Search for the cell housing the specified text and yield its (X, Y) center coordinate. 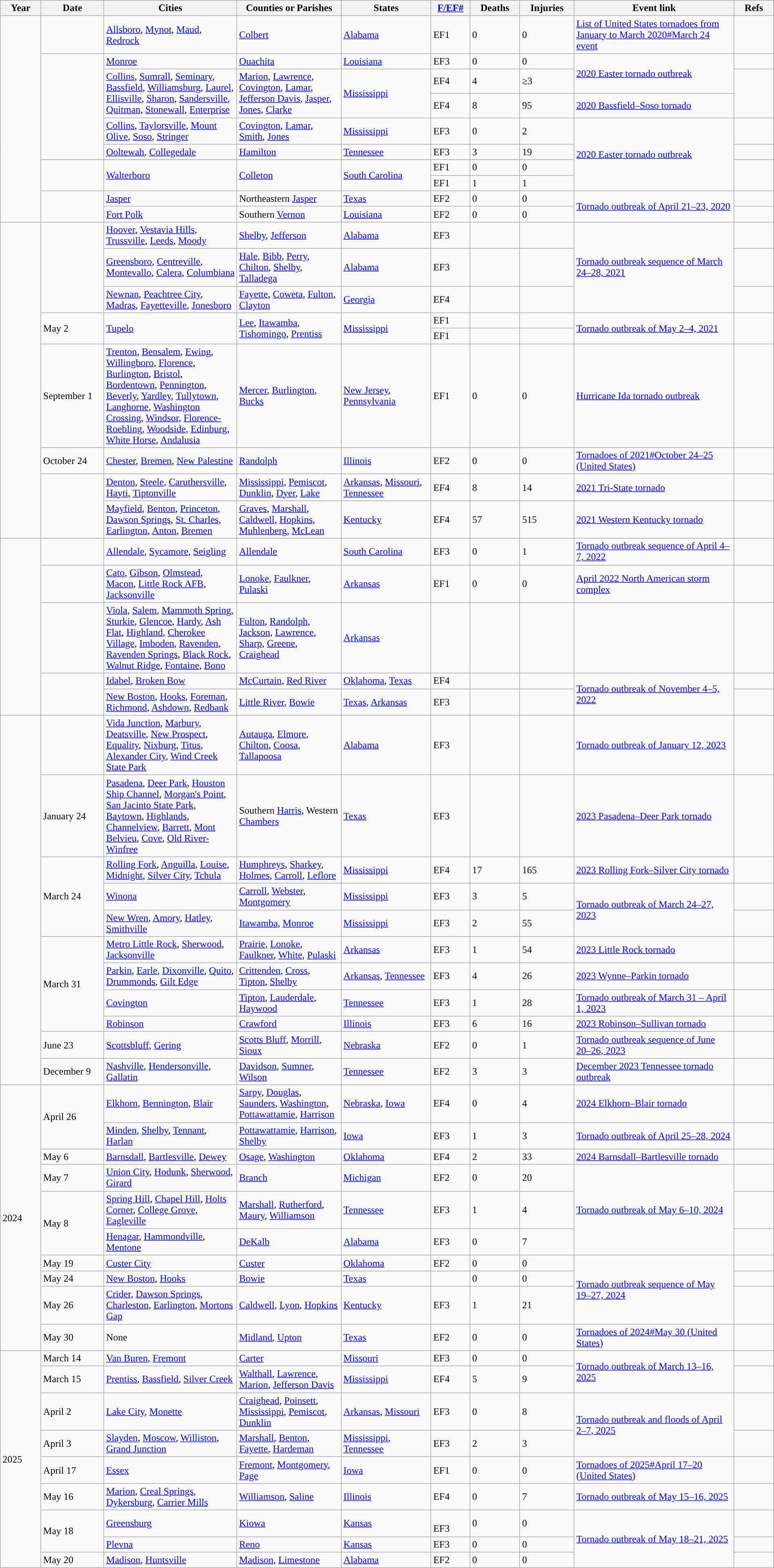
Covington, Lamar, Smith, Jones (289, 131)
Georgia (386, 299)
2023 Little Rock tornado (654, 950)
F/EF# (451, 8)
Tornado outbreak of April 21–23, 2020 (654, 206)
2023 Rolling Fork–Silver City tornado (654, 870)
2021 Western Kentucky tornado (654, 520)
515 (547, 520)
16 (547, 1024)
Fremont, Montgomery, Page (289, 1470)
28 (547, 1003)
Tornadoes of 2025#April 17–20 (United States) (654, 1470)
Denton, Steele, Caruthersville, Hayti, Tiptonville (171, 488)
None (171, 1337)
December 2023 Tennessee tornado outbreak (654, 1072)
Mississippi, Tennessee (386, 1443)
Pottawattamie, Harrison, Shelby (289, 1135)
95 (547, 105)
54 (547, 950)
May 19 (72, 1263)
Slayden, Moscow, Williston, Grand Junction (171, 1443)
Winona (171, 896)
Marshall, Rutherford, Maury, Williamson (289, 1210)
Nebraska, Iowa (386, 1104)
Ooltewah, Collegedale (171, 152)
Reno (289, 1544)
57 (495, 520)
Southern Harris, Western Chambers (289, 816)
55 (547, 923)
New Jersey, Pennsylvania (386, 396)
19 (547, 152)
2023 Wynne–Parkin tornado (654, 976)
Tornado outbreak of May 15–16, 2025 (654, 1497)
Barnsdall, Bartlesville, Dewey (171, 1157)
Custer City (171, 1263)
Madison, Huntsville (171, 1560)
Event link (654, 8)
Cato, Gibson, Olmstead, Macon, Little Rock AFB, Jacksonville (171, 584)
Cities (171, 8)
Refs (754, 8)
Bowie (289, 1278)
March 14 (72, 1358)
Newnan, Peachtree City, Madras, Fayetteville, Jonesboro (171, 299)
April 17 (72, 1470)
Jasper (171, 199)
2021 Tri-State tornado (654, 488)
March 31 (72, 984)
Randolph (289, 461)
Vida Junction, Marbury, Deatsville, New Prospect, Equality, Nixburg, Titus, Alexander City, Wind Creek State Park (171, 745)
January 24 (72, 816)
Shelby, Jefferson (289, 235)
Arkansas, Missouri (386, 1412)
Carter (289, 1358)
Carroll, Webster, Montgomery (289, 896)
Kiowa (289, 1523)
Mississippi, Pemiscot, Dunklin, Dyer, Lake (289, 488)
May 24 (72, 1278)
April 2022 North American storm complex (654, 584)
Scotts Bluff, Morrill, Sioux (289, 1045)
Colleton (289, 175)
Minden, Shelby, Tennant, Harlan (171, 1135)
Mercer, Burlington, Bucks (289, 396)
Crawford (289, 1024)
May 18 (72, 1531)
McCurtain, Red River (289, 681)
Hurricane Ida tornado outbreak (654, 396)
Tornado outbreak of March 24–27, 2023 (654, 910)
Tornado outbreak of May 2–4, 2021 (654, 328)
Spring Hill, Chapel Hill, Holts Corner, College Grove, Eagleville (171, 1210)
Ouachita (289, 61)
Nebraska (386, 1045)
May 8 (72, 1223)
Little River, Bowie (289, 702)
Crittenden, Cross, Tipton, Shelby (289, 976)
New Wren, Amory, Hatley, Smithville (171, 923)
April 26 (72, 1117)
17 (495, 870)
Hale, Bibb, Perry, Chilton, Shelby, Talladega (289, 267)
Hoover, Vestavia Hills, Trussville, Leeds, Moody (171, 235)
Fulton, Randolph, Jackson, Lawrence, Sharp, Greene, Craighead (289, 638)
May 26 (72, 1305)
Walterboro (171, 175)
September 1 (72, 396)
Fayette, Coweta, Fulton, Clayton (289, 299)
Tornado outbreak of January 12, 2023 (654, 745)
Tornado outbreak of April 25–28, 2024 (654, 1135)
165 (547, 870)
2024 Elkhorn–Blair tornado (654, 1104)
Idabel, Broken Bow (171, 681)
List of United States tornadoes from January to March 2020#March 24 event (654, 35)
December 9 (72, 1072)
Prairie, Lonoke, Faulkner, White, Pulaski (289, 950)
2023 Robinson–Sullivan tornado (654, 1024)
Marion, Creal Springs, Dykersburg, Carrier Mills (171, 1497)
DeKalb (289, 1242)
Tornado outbreak sequence of April 4–7, 2022 (654, 551)
Allendale, Sycamore, Seigling (171, 551)
Allendale (289, 551)
Walthall, Lawrence, Marion, Jefferson Davis (289, 1380)
May 20 (72, 1560)
States (386, 8)
Craighead, Poinsett, Mississippi, Pemiscot, Dunklin (289, 1412)
Date (72, 8)
Missouri (386, 1358)
Injuries (547, 8)
Nashville, Hendersonville, Gallatin (171, 1072)
Robinson (171, 1024)
New Boston, Hooks (171, 1278)
2020 Bassfield–Soso tornado (654, 105)
Michigan (386, 1178)
6 (495, 1024)
Sarpy, Douglas, Saunders, Washington, Pottawattamie, Harrison (289, 1104)
Lee, Itawamba, Tishomingo, Prentiss (289, 328)
Elkhorn, Bennington, Blair (171, 1104)
June 23 (72, 1045)
2025 (21, 1459)
Arkansas, Missouri, Tennessee (386, 488)
Tornadoes of 2024#May 30 (United States) (654, 1337)
Monroe (171, 61)
Allsboro, Mynot, Maud, Redrock (171, 35)
March 15 (72, 1380)
May 7 (72, 1178)
April 2 (72, 1412)
Davidson, Sumner, Wilson (289, 1072)
Rolling Fork, Anguilla, Louise, Midnight, Silver City, Tchula (171, 870)
Tipton, Lauderdale, Haywood (289, 1003)
Tornado outbreak of March 31 – April 1, 2023 (654, 1003)
Custer (289, 1263)
26 (547, 976)
Parkin, Earle, Dixonville, Quito, Drummonds, Gilt Edge (171, 976)
April 3 (72, 1443)
Itawamba, Monroe (289, 923)
Tornado outbreak of November 4–5, 2022 (654, 694)
14 (547, 488)
Hamilton (289, 152)
Greensboro, Centreville, Montevallo, Calera, Columbiana (171, 267)
Scottsbluff, Gering (171, 1045)
20 (547, 1178)
Autauga, Elmore, Chilton, Coosa, Tallapoosa (289, 745)
Deaths (495, 8)
Oklahoma, Texas (386, 681)
Osage, Washington (289, 1157)
New Boston, Hooks, Foreman, Richmond, Ashdown, Redbank (171, 702)
Branch (289, 1178)
Arkansas, Tennessee (386, 976)
Madison, Limestone (289, 1560)
Lonoke, Faulkner, Pulaski (289, 584)
Northeastern Jasper (289, 199)
2024 Barnsdall–Bartlesville tornado (654, 1157)
October 24 (72, 461)
Tornado outbreak of May 6–10, 2024 (654, 1210)
May 2 (72, 328)
Metro Little Rock, Sherwood, Jacksonville (171, 950)
Essex (171, 1470)
May 30 (72, 1337)
Tornadoes of 2021#October 24–25 (United States) (654, 461)
Henagar, Hammondville, Mentone (171, 1242)
9 (547, 1380)
Williamson, Saline (289, 1497)
Marion, Lawrence, Covington, Lamar, Jefferson Davis, Jasper, Jones, Clarke (289, 93)
Southern Vernon (289, 214)
Midland, Upton (289, 1337)
2023 Pasadena–Deer Park tornado (654, 816)
Union City, Hodunk, Sherwood, Girard (171, 1178)
Covington (171, 1003)
Tornado outbreak of May 18–21, 2025 (654, 1539)
Prentiss, Bassfield, Silver Creek (171, 1380)
Texas, Arkansas (386, 702)
Plevna (171, 1544)
Van Buren, Fremont (171, 1358)
21 (547, 1305)
Tornado outbreak and floods of April 2–7, 2025 (654, 1425)
Mayfield, Benton, Princeton, Dawson Springs, St. Charles, Earlington, Anton, Bremen (171, 520)
Caldwell, Lyon, Hopkins (289, 1305)
Tornado outbreak sequence of June 20–26, 2023 (654, 1045)
Counties or Parishes (289, 8)
≥3 (547, 81)
Marshall, Benton, Fayette, Hardeman (289, 1443)
Tornado outbreak of March 13–16, 2025 (654, 1372)
Crider, Dawson Springs, Charleston, Earlington, Mortons Gap (171, 1305)
Chester, Bremen, New Palestine (171, 461)
Collins, Sumrall, Seminary, Bassfield, Williamsburg, Laurel, Ellisville, Sharon, Sandersville, Quitman, Stonewall, Enterprise (171, 93)
May 16 (72, 1497)
Tornado outbreak sequence of May 19–27, 2024 (654, 1289)
Greensburg (171, 1523)
Tupelo (171, 328)
March 24 (72, 896)
Year (21, 8)
2024 (21, 1218)
Fort Polk (171, 214)
Graves, Marshall, Caldwell, Hopkins, Muhlenberg, McLean (289, 520)
Lake City, Monette (171, 1412)
Tornado outbreak sequence of March 24–28, 2021 (654, 267)
33 (547, 1157)
May 6 (72, 1157)
Colbert (289, 35)
Humphreys, Sharkey, Holmes, Carroll, Leflore (289, 870)
Collins, Taylorsville, Mount Olive, Soso, Stringer (171, 131)
